Return [x, y] of the center of cell containing provided text 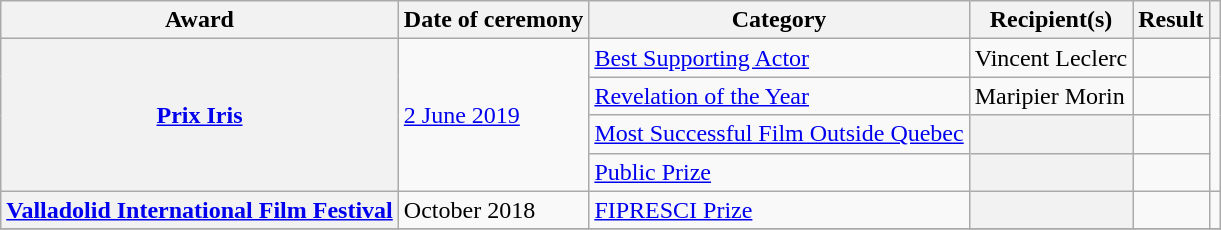
Prix Iris [200, 115]
Valladolid International Film Festival [200, 210]
Category [779, 20]
2 June 2019 [494, 115]
Best Supporting Actor [779, 58]
Vincent Leclerc [1051, 58]
Maripier Morin [1051, 96]
Result [1171, 20]
Revelation of the Year [779, 96]
Public Prize [779, 172]
Recipient(s) [1051, 20]
October 2018 [494, 210]
FIPRESCI Prize [779, 210]
Date of ceremony [494, 20]
Award [200, 20]
Most Successful Film Outside Quebec [779, 134]
